Search for the cell housing the specified text and yield its [X, Y] center coordinate. 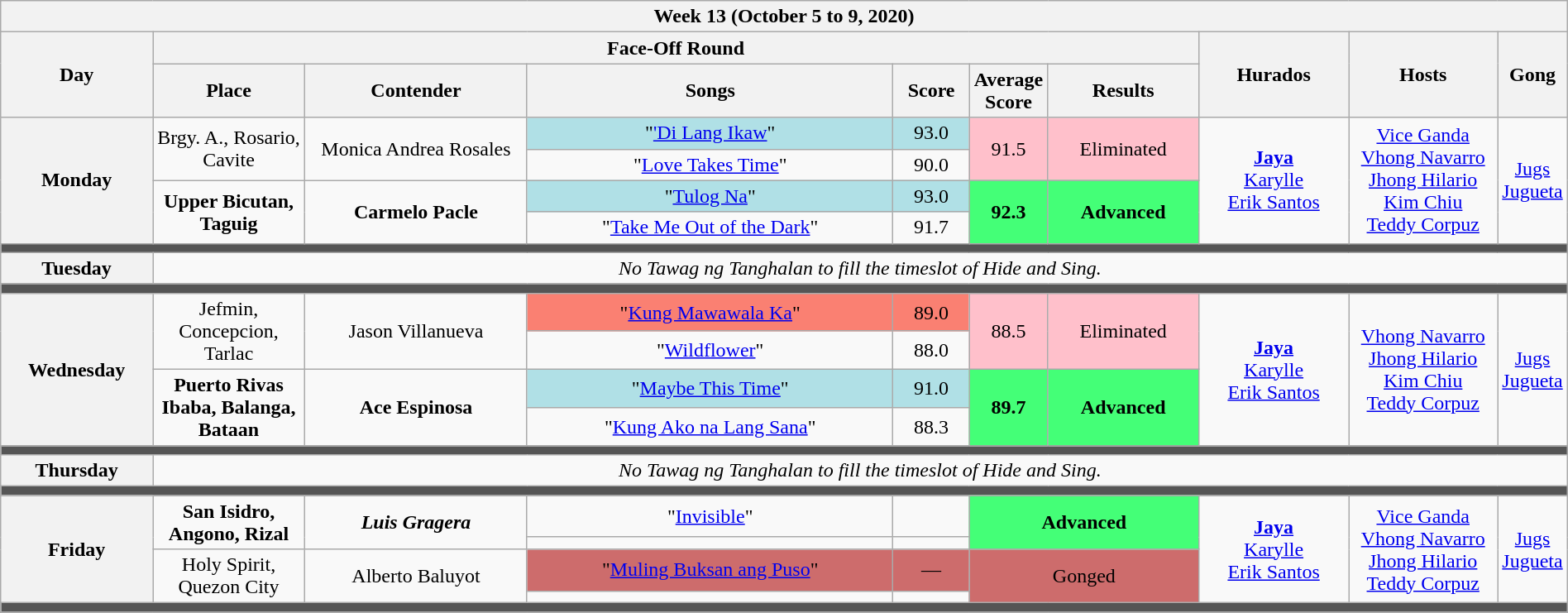
Monica Andrea Rosales [417, 149]
"Tulog Na" [710, 196]
89.0 [931, 312]
92.3 [1009, 212]
88.3 [931, 426]
"Maybe This Time" [710, 388]
91.0 [931, 388]
"Kung Ako na Lang Sana" [710, 426]
Gonged [1083, 576]
"Invisible" [710, 516]
Day [77, 74]
Jason Villanueva [417, 331]
Hurados [1274, 74]
San Isidro, Angono, Rizal [228, 523]
Upper Bicutan, Taguig [228, 212]
Vice GandaVhong NavarroJhong HilarioKim ChiuTeddy Corpuz [1423, 180]
Ace Espinosa [417, 407]
"Muling Buksan ang Puso" [710, 570]
90.0 [931, 165]
Average Score [1009, 91]
Songs [710, 91]
"Wildflower" [710, 350]
Wednesday [77, 369]
Week 13 (October 5 to 9, 2020) [784, 17]
Tuesday [77, 268]
Contender [417, 91]
Luis Gragera [417, 523]
Jefmin, Concepcion, Tarlac [228, 331]
"'Di Lang Ikaw" [710, 133]
89.7 [1009, 407]
Score [931, 91]
"Kung Mawawala Ka" [710, 312]
Gong [1532, 74]
Holy Spirit, Quezon City [228, 576]
Brgy. A., Rosario, Cavite [228, 149]
Results [1123, 91]
Hosts [1423, 74]
91.7 [931, 227]
Alberto Baluyot [417, 576]
Friday [77, 549]
Monday [77, 180]
"Love Takes Time" [710, 165]
"Take Me Out of the Dark" [710, 227]
Vice GandaVhong NavarroJhong HilarioTeddy Corpuz [1423, 549]
Face-Off Round [675, 48]
88.5 [1009, 331]
Carmelo Pacle [417, 212]
Thursday [77, 471]
88.0 [931, 350]
Puerto Rivas Ibaba, Balanga, Bataan [228, 407]
Place [228, 91]
91.5 [1009, 149]
Vhong NavarroJhong HilarioKim ChiuTeddy Corpuz [1423, 369]
— [931, 570]
